Scan for the cell matching the given text and deliver its [x, y] coordinate at center. 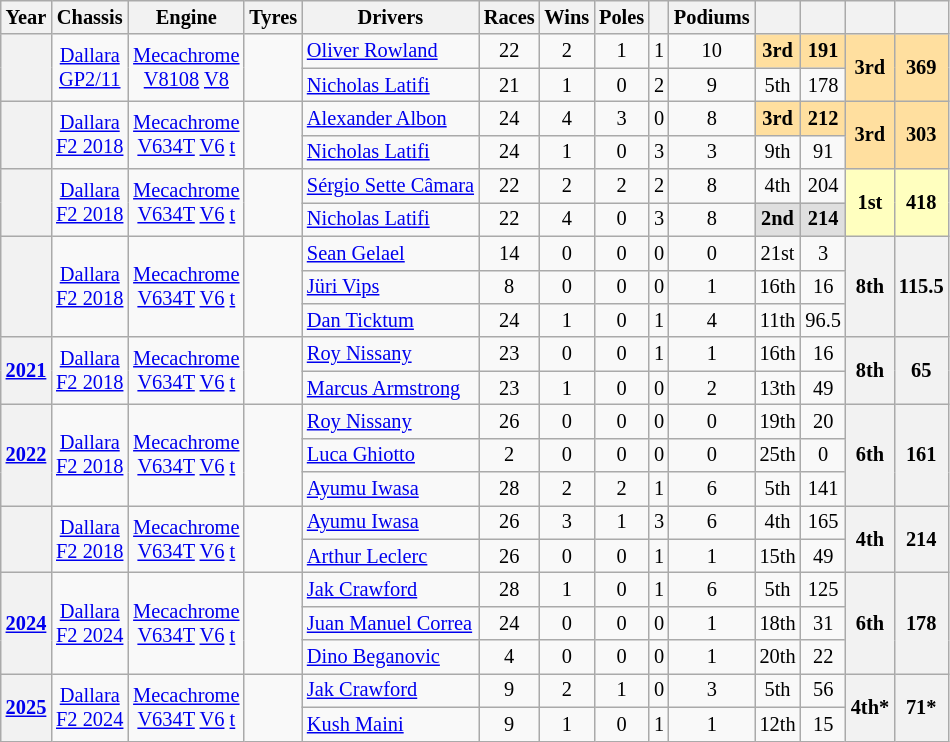
12th [778, 724]
Races [510, 17]
Arthur Leclerc [390, 556]
96.5 [822, 320]
Podiums [712, 17]
Poles [622, 17]
10 [712, 51]
15 [822, 724]
115.5 [921, 286]
11th [778, 320]
20th [778, 657]
Jüri Vips [390, 287]
2024 [26, 622]
Year [26, 17]
191 [822, 51]
Marcus Armstrong [390, 388]
71* [921, 706]
20 [822, 421]
369 [921, 68]
Alexander Albon [390, 118]
204 [822, 186]
56 [822, 690]
141 [822, 489]
Engine [186, 17]
9th [778, 152]
15th [778, 556]
Kush Maini [390, 724]
31 [822, 623]
Sérgio Sette Câmara [390, 186]
4th* [870, 706]
Oliver Rowland [390, 51]
Sean Gelael [390, 253]
161 [921, 454]
Wins [568, 17]
65 [921, 370]
Luca Ghiotto [390, 455]
25th [778, 455]
2025 [26, 706]
165 [822, 522]
212 [822, 118]
18th [778, 623]
Drivers [390, 17]
Chassis [90, 17]
418 [921, 202]
1st [870, 202]
DallaraGP2/11 [90, 68]
2021 [26, 370]
303 [921, 134]
21st [778, 253]
MecachromeV8108 V8 [186, 68]
21 [510, 85]
Dan Ticktum [390, 320]
91 [822, 152]
13th [778, 388]
19th [778, 421]
2022 [26, 454]
2nd [778, 219]
14 [510, 253]
Dino Beganovic [390, 657]
125 [822, 589]
Tyres [273, 17]
Juan Manuel Correa [390, 623]
